From the cell containing the given text, extract its center point as (X, Y) coordinate. 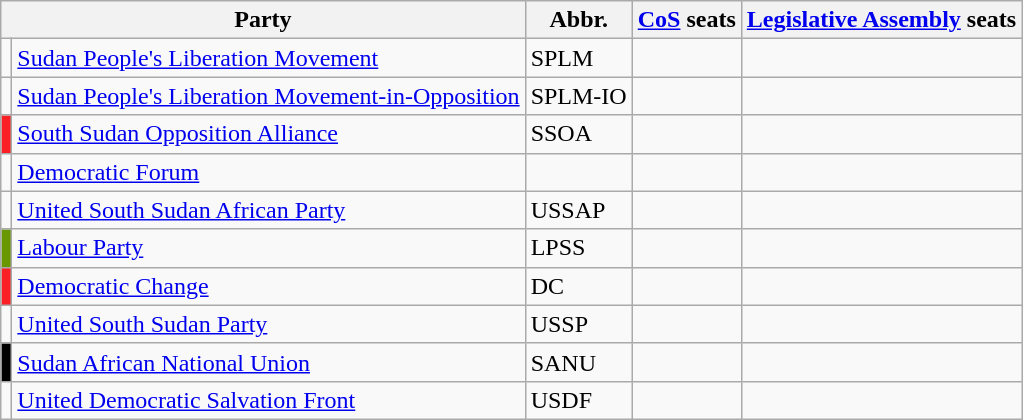
South Sudan Opposition Alliance (268, 134)
Legislative Assembly seats (881, 20)
USSAP (578, 210)
USDF (578, 400)
Labour Party (268, 248)
LPSS (578, 248)
Sudan People's Liberation Movement (268, 58)
United South Sudan Party (268, 324)
SSOA (578, 134)
Abbr. (578, 20)
Democratic Forum (268, 172)
DC (578, 286)
CoS seats (686, 20)
SANU (578, 362)
Democratic Change (268, 286)
Sudan African National Union (268, 362)
SPLM-IO (578, 96)
Sudan People's Liberation Movement-in-Opposition (268, 96)
United Democratic Salvation Front (268, 400)
United South Sudan African Party (268, 210)
USSP (578, 324)
Party (263, 20)
SPLM (578, 58)
